Find where the given text appears and provide that cell's center as (X, Y) coordinate. 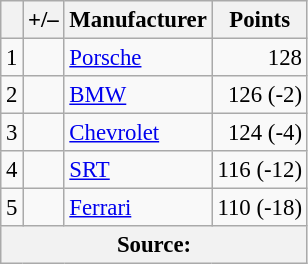
Ferrari (138, 208)
124 (-4) (260, 133)
2 (12, 95)
4 (12, 170)
5 (12, 208)
Points (260, 20)
110 (-18) (260, 208)
Chevrolet (138, 133)
126 (-2) (260, 95)
1 (12, 58)
BMW (138, 95)
Porsche (138, 58)
SRT (138, 170)
128 (260, 58)
Source: (154, 245)
116 (-12) (260, 170)
3 (12, 133)
+/– (44, 20)
Manufacturer (138, 20)
